Detect which cell encompasses the target text, then output its (X, Y) center coordinate. 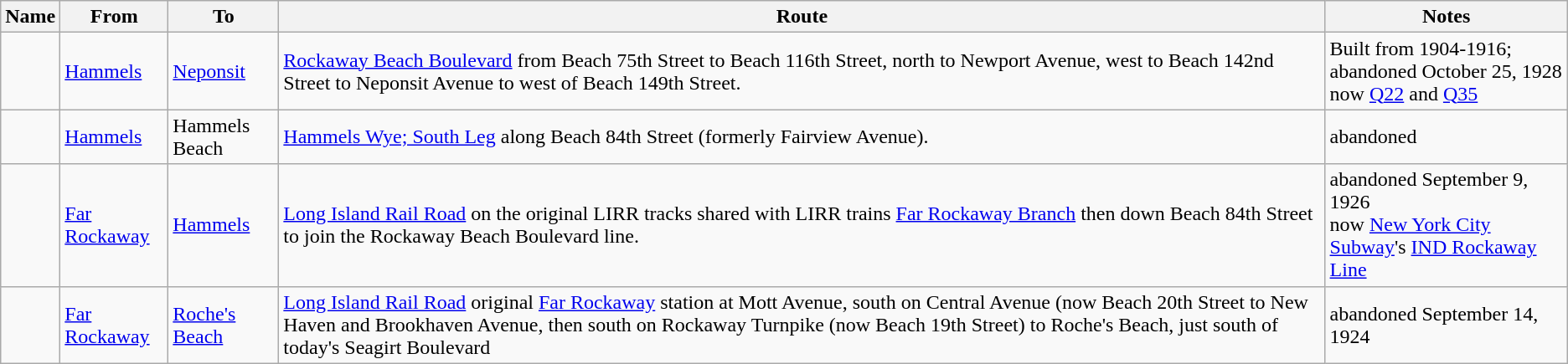
To (224, 17)
Roche's Beach (224, 325)
abandoned (1446, 137)
Name (30, 17)
Notes (1446, 17)
Hammels Wye; South Leg along Beach 84th Street (formerly Fairview Avenue). (802, 137)
Neponsit (224, 71)
abandoned September 9, 1926now New York City Subway's IND Rockaway Line (1446, 225)
abandoned September 14, 1924 (1446, 325)
From (114, 17)
Built from 1904-1916; abandoned October 25, 1928now Q22 and Q35 (1446, 71)
Hammels Beach (224, 137)
Route (802, 17)
